Search for the cell housing the specified text and yield its [X, Y] center coordinate. 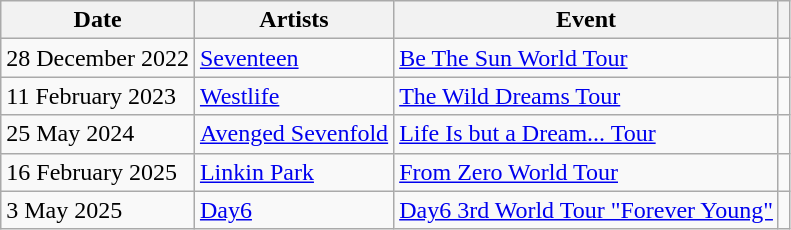
16 February 2025 [98, 172]
Be The Sun World Tour [586, 58]
Life Is but a Dream... Tour [586, 134]
28 December 2022 [98, 58]
Seventeen [294, 58]
The Wild Dreams Tour [586, 96]
From Zero World Tour [586, 172]
Linkin Park [294, 172]
Day6 3rd World Tour "Forever Young" [586, 210]
Artists [294, 20]
Day6 [294, 210]
Event [586, 20]
25 May 2024 [98, 134]
Date [98, 20]
Avenged Sevenfold [294, 134]
3 May 2025 [98, 210]
Westlife [294, 96]
11 February 2023 [98, 96]
